Extract the [x, y] coordinate from the center of the cell holding the provided text.  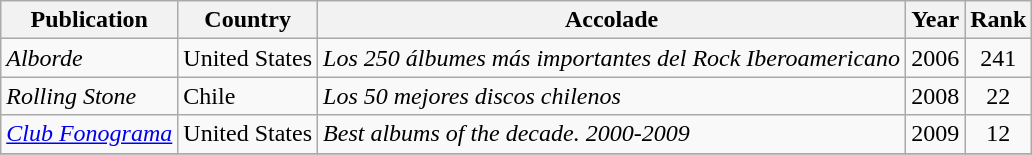
Publication [90, 20]
Los 250 álbumes más importantes del Rock Iberoamericano [612, 58]
Alborde [90, 58]
2009 [936, 134]
Best albums of the decade. 2000-2009 [612, 134]
Rolling Stone [90, 96]
Los 50 mejores discos chilenos [612, 96]
2008 [936, 96]
Country [248, 20]
Year [936, 20]
22 [998, 96]
Rank [998, 20]
Club Fonograma [90, 134]
2006 [936, 58]
12 [998, 134]
241 [998, 58]
Chile [248, 96]
Accolade [612, 20]
